For the text-containing cell, return its midpoint in [X, Y] coordinate format. 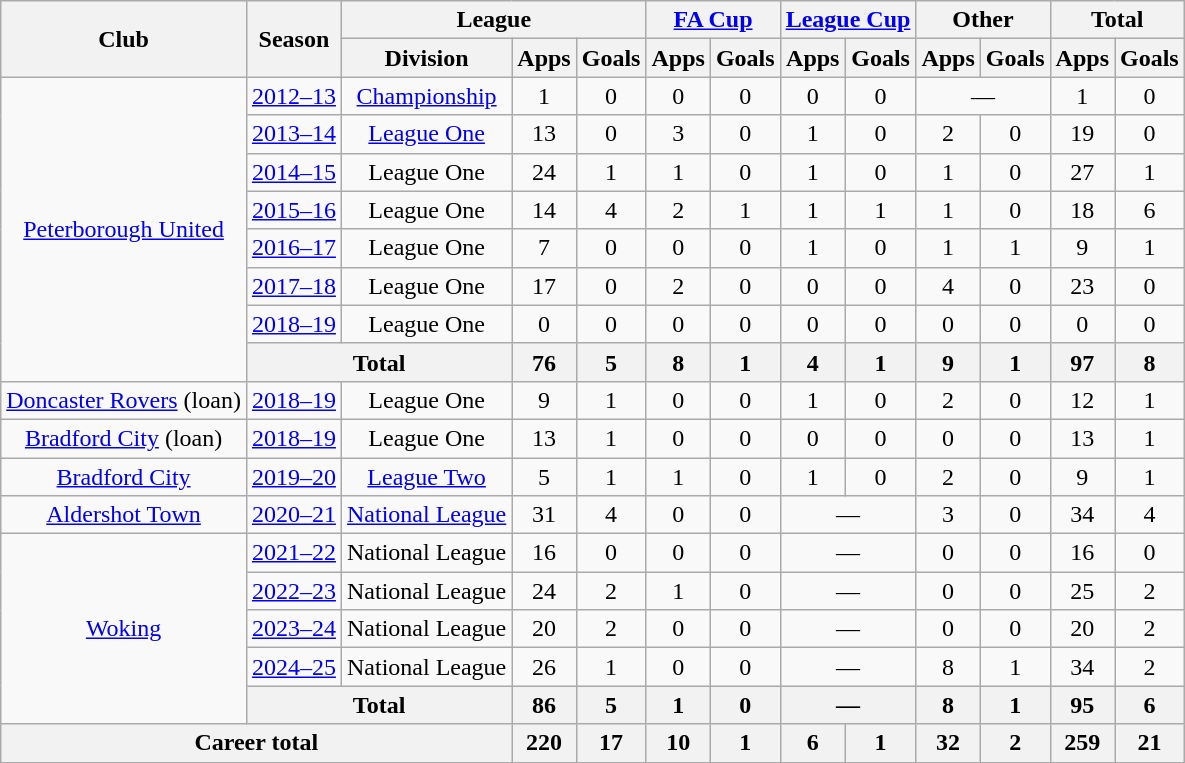
Division [426, 58]
Woking [124, 629]
18 [1082, 210]
Bradford City (loan) [124, 438]
Peterborough United [124, 229]
2023–24 [294, 629]
Championship [426, 96]
2022–23 [294, 591]
31 [544, 515]
14 [544, 210]
2020–21 [294, 515]
Season [294, 39]
86 [544, 705]
26 [544, 667]
23 [1082, 286]
2024–25 [294, 667]
95 [1082, 705]
Bradford City [124, 477]
Aldershot Town [124, 515]
FA Cup [713, 20]
Other [983, 20]
League Two [426, 477]
12 [1082, 400]
2021–22 [294, 553]
2015–16 [294, 210]
97 [1082, 362]
2013–14 [294, 134]
2016–17 [294, 248]
7 [544, 248]
2017–18 [294, 286]
2019–20 [294, 477]
League Cup [848, 20]
Career total [256, 743]
32 [948, 743]
25 [1082, 591]
19 [1082, 134]
21 [1149, 743]
10 [678, 743]
Club [124, 39]
Doncaster Rovers (loan) [124, 400]
League [493, 20]
76 [544, 362]
2012–13 [294, 96]
220 [544, 743]
259 [1082, 743]
27 [1082, 172]
2014–15 [294, 172]
